Determine the [x, y] coordinate at the center of the cell enclosing the given text.  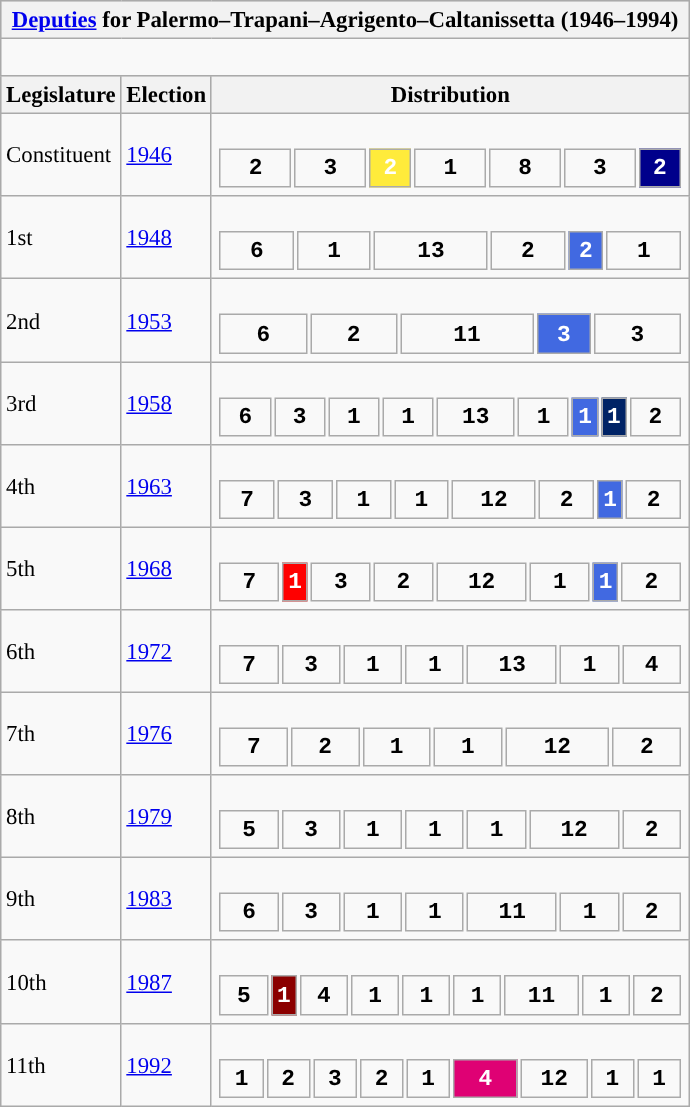
8 [525, 168]
1972 [166, 652]
5 3 1 1 1 12 2 [450, 816]
7 3 1 1 12 2 1 2 [450, 486]
7th [61, 734]
1976 [166, 734]
1963 [166, 486]
2 3 2 1 8 3 2 [450, 156]
6th [61, 652]
5 1 4 1 1 1 11 1 2 [450, 982]
6 3 1 1 13 1 1 1 2 [450, 404]
10th [61, 982]
Deputies for Palermo–Trapani–Agrigento–Caltanissetta (1946–1994) [346, 20]
Election [166, 95]
Legislature [61, 95]
1983 [166, 900]
2nd [61, 320]
1 2 3 2 1 4 12 1 1 [450, 1064]
3rd [61, 404]
11th [61, 1064]
1948 [166, 238]
6 3 1 1 11 1 2 [450, 900]
1992 [166, 1064]
6 2 11 3 3 [450, 320]
1958 [166, 404]
7 1 3 2 12 1 1 2 [450, 568]
Distribution [450, 95]
1979 [166, 816]
1987 [166, 982]
Constituent [61, 156]
6 1 13 2 2 1 [450, 238]
4th [61, 486]
1st [61, 238]
5th [61, 568]
1953 [166, 320]
8th [61, 816]
9th [61, 900]
1968 [166, 568]
1946 [166, 156]
7 2 1 1 12 2 [450, 734]
7 3 1 1 13 1 4 [450, 652]
